From the cell containing the given text, extract its center point as (X, Y) coordinate. 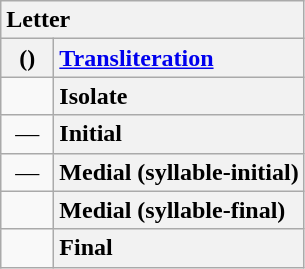
Medial (syllable-initial) (179, 172)
() (28, 58)
Medial (syllable-final) (179, 210)
Transliteration (179, 58)
Letter (152, 20)
Final (179, 248)
Isolate (179, 96)
Initial (179, 134)
